Pinpoint the cell where the given text exists, returning its [x, y] midpoint coordinate. 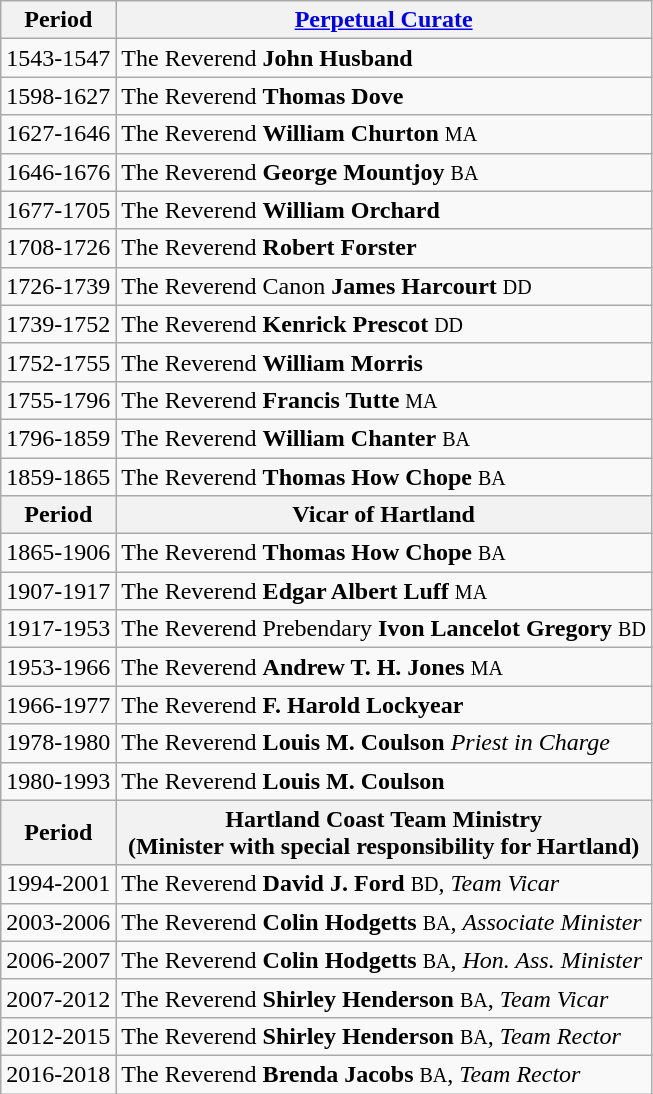
The Reverend Shirley Henderson BA, Team Vicar [384, 998]
The Reverend Robert Forster [384, 248]
1726-1739 [58, 286]
2003-2006 [58, 922]
Vicar of Hartland [384, 515]
The Reverend F. Harold Lockyear [384, 705]
1598-1627 [58, 96]
1966-1977 [58, 705]
The Reverend Canon James Harcourt DD [384, 286]
1907-1917 [58, 591]
2007-2012 [58, 998]
1627-1646 [58, 134]
The Reverend Brenda Jacobs BA, Team Rector [384, 1074]
The Reverend Francis Tutte MA [384, 400]
2016-2018 [58, 1074]
1796-1859 [58, 438]
1859-1865 [58, 477]
The Reverend Louis M. Coulson Priest in Charge [384, 743]
1917-1953 [58, 629]
1752-1755 [58, 362]
1755-1796 [58, 400]
The Reverend David J. Ford BD, Team Vicar [384, 884]
The Reverend Colin Hodgetts BA, Associate Minister [384, 922]
1978-1980 [58, 743]
1677-1705 [58, 210]
1646-1676 [58, 172]
Hartland Coast Team Ministry(Minister with special responsibility for Hartland) [384, 832]
1708-1726 [58, 248]
1994-2001 [58, 884]
The Reverend William Chanter BA [384, 438]
The Reverend William Orchard [384, 210]
The Reverend Prebendary Ivon Lancelot Gregory BD [384, 629]
The Reverend John Husband [384, 58]
1953-1966 [58, 667]
Perpetual Curate [384, 20]
The Reverend William Churton MA [384, 134]
2006-2007 [58, 960]
1543-1547 [58, 58]
The Reverend Kenrick Prescot DD [384, 324]
The Reverend Colin Hodgetts BA, Hon. Ass. Minister [384, 960]
The Reverend Thomas Dove [384, 96]
The Reverend William Morris [384, 362]
The Reverend Shirley Henderson BA, Team Rector [384, 1036]
The Reverend Louis M. Coulson [384, 781]
The Reverend Edgar Albert Luff MA [384, 591]
1865-1906 [58, 553]
1739-1752 [58, 324]
1980-1993 [58, 781]
The Reverend George Mountjoy BA [384, 172]
The Reverend Andrew T. H. Jones MA [384, 667]
2012-2015 [58, 1036]
